Find where the given text appears and provide that cell's center as (x, y) coordinate. 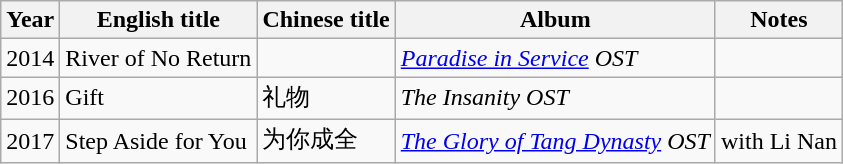
Album (555, 20)
Notes (778, 20)
Year (30, 20)
礼物 (326, 98)
Gift (158, 98)
为你成全 (326, 140)
2017 (30, 140)
River of No Return (158, 58)
English title (158, 20)
2014 (30, 58)
Paradise in Service OST (555, 58)
The Insanity OST (555, 98)
The Glory of Tang Dynasty OST (555, 140)
Chinese title (326, 20)
Step Aside for You (158, 140)
2016 (30, 98)
with Li Nan (778, 140)
